Provide the (X, Y) coordinate of the cell's center where the given text is located.  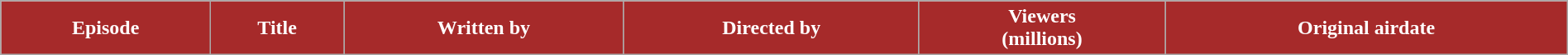
Original airdate (1366, 28)
Title (278, 28)
Written by (485, 28)
Viewers(millions) (1042, 28)
Episode (106, 28)
Directed by (771, 28)
